Scan for the cell matching the given text and deliver its (X, Y) coordinate at center. 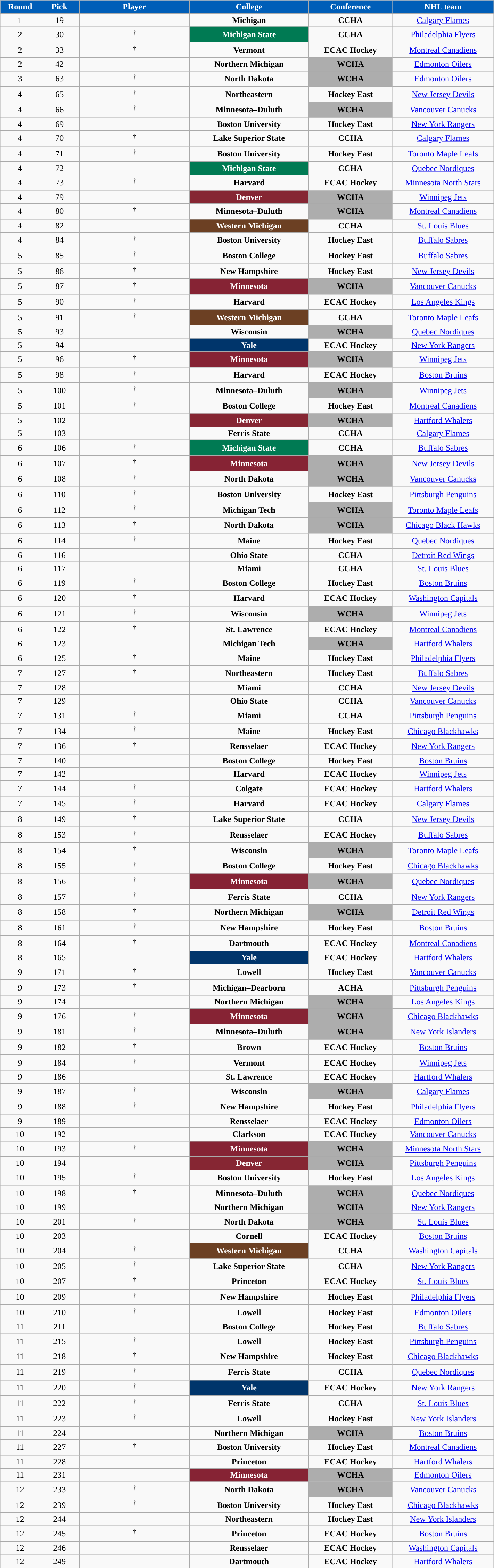
198 (59, 1193)
69 (59, 124)
209 (59, 1297)
192 (59, 1134)
80 (59, 211)
203 (59, 1236)
129 (59, 701)
186 (59, 1077)
227 (59, 1448)
249 (59, 1561)
211 (59, 1327)
161 (59, 928)
86 (59, 271)
NHL team (443, 7)
108 (59, 479)
106 (59, 448)
3 (20, 79)
223 (59, 1419)
Pick (59, 7)
173 (59, 987)
101 (59, 406)
195 (59, 1178)
125 (59, 658)
Colgate (249, 789)
199 (59, 1207)
110 (59, 494)
70 (59, 138)
145 (59, 804)
98 (59, 375)
215 (59, 1341)
Michigan (249, 20)
112 (59, 510)
84 (59, 240)
Michigan–Dearborn (249, 987)
155 (59, 866)
30 (59, 35)
73 (59, 183)
Cornell (249, 1236)
91 (59, 318)
94 (59, 345)
204 (59, 1251)
164 (59, 944)
100 (59, 391)
154 (59, 850)
93 (59, 332)
165 (59, 957)
102 (59, 420)
131 (59, 716)
239 (59, 1505)
136 (59, 747)
Conference (350, 7)
220 (59, 1388)
171 (59, 972)
79 (59, 197)
19 (59, 20)
222 (59, 1403)
116 (59, 555)
121 (59, 614)
207 (59, 1282)
85 (59, 256)
187 (59, 1092)
157 (59, 897)
142 (59, 774)
Brown (249, 1047)
245 (59, 1534)
107 (59, 464)
114 (59, 541)
72 (59, 168)
205 (59, 1266)
123 (59, 644)
Round (20, 7)
210 (59, 1313)
144 (59, 789)
127 (59, 674)
153 (59, 835)
128 (59, 688)
Player (134, 7)
134 (59, 731)
184 (59, 1062)
149 (59, 819)
65 (59, 95)
231 (59, 1475)
182 (59, 1047)
176 (59, 1017)
96 (59, 359)
189 (59, 1121)
188 (59, 1107)
42 (59, 64)
33 (59, 50)
63 (59, 79)
224 (59, 1433)
201 (59, 1222)
228 (59, 1462)
218 (59, 1357)
Clarkson (249, 1134)
233 (59, 1489)
158 (59, 912)
Chicago Black Hawks (443, 526)
246 (59, 1548)
82 (59, 226)
71 (59, 154)
119 (59, 583)
181 (59, 1032)
122 (59, 629)
113 (59, 526)
66 (59, 110)
193 (59, 1149)
87 (59, 286)
College (249, 7)
120 (59, 599)
174 (59, 1002)
1 (20, 20)
244 (59, 1519)
194 (59, 1163)
219 (59, 1372)
103 (59, 434)
156 (59, 882)
117 (59, 568)
ACHA (350, 987)
90 (59, 302)
140 (59, 761)
